From the cell containing the given text, extract its center point as (X, Y) coordinate. 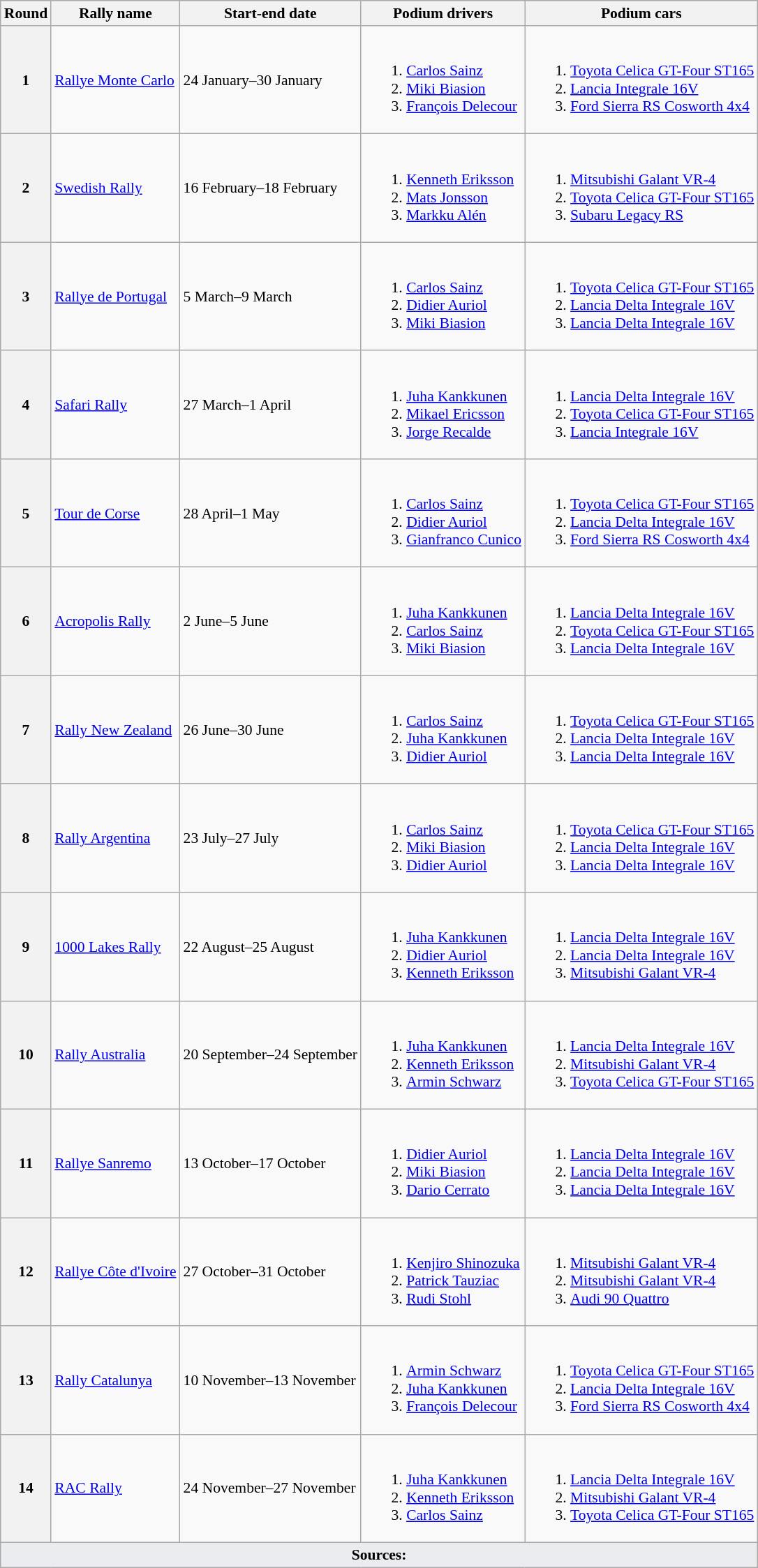
22 August–25 August (271, 946)
24 November–27 November (271, 1489)
13 October–17 October (271, 1164)
Start-end date (271, 13)
27 March–1 April (271, 405)
Rally Catalunya (115, 1380)
Sources: (380, 1555)
Carlos Sainz Juha Kankkunen Didier Auriol (443, 730)
2 June–5 June (271, 621)
24 January–30 January (271, 80)
Juha Kankkunen Didier Auriol Kenneth Eriksson (443, 946)
Acropolis Rally (115, 621)
10 (27, 1055)
Rally name (115, 13)
1000 Lakes Rally (115, 946)
14 (27, 1489)
5 (27, 514)
20 September–24 September (271, 1055)
RAC Rally (115, 1489)
Kenjiro Shinozuka Patrick Tauziac Rudi Stohl (443, 1271)
9 (27, 946)
Rallye Sanremo (115, 1164)
Carlos Sainz Didier Auriol Miki Biasion (443, 296)
6 (27, 621)
4 (27, 405)
7 (27, 730)
Didier Auriol Miki Biasion Dario Cerrato (443, 1164)
Carlos Sainz Miki Biasion François Delecour (443, 80)
12 (27, 1271)
Juha Kankkunen Kenneth Eriksson Carlos Sainz (443, 1489)
3 (27, 296)
Rallye Côte d'Ivoire (115, 1271)
Mitsubishi Galant VR-4Mitsubishi Galant VR-4Audi 90 Quattro (641, 1271)
Round (27, 13)
Safari Rally (115, 405)
Tour de Corse (115, 514)
Armin Schwarz Juha Kankkunen François Delecour (443, 1380)
2 (27, 188)
10 November–13 November (271, 1380)
11 (27, 1164)
Carlos Sainz Didier Auriol Gianfranco Cunico (443, 514)
Rally New Zealand (115, 730)
Podium drivers (443, 13)
13 (27, 1380)
27 October–31 October (271, 1271)
Juha Kankkunen Mikael Ericsson Jorge Recalde (443, 405)
Kenneth Eriksson Mats Jonsson Markku Alén (443, 188)
Podium cars (641, 13)
Lancia Delta Integrale 16VLancia Delta Integrale 16VLancia Delta Integrale 16V (641, 1164)
Mitsubishi Galant VR-4Toyota Celica GT-Four ST165Subaru Legacy RS (641, 188)
26 June–30 June (271, 730)
Toyota Celica GT-Four ST165Lancia Integrale 16VFord Sierra RS Cosworth 4x4 (641, 80)
Juha Kankkunen Carlos Sainz Miki Biasion (443, 621)
8 (27, 839)
28 April–1 May (271, 514)
Lancia Delta Integrale 16VToyota Celica GT-Four ST165Lancia Integrale 16V (641, 405)
Juha Kankkunen Kenneth Eriksson Armin Schwarz (443, 1055)
16 February–18 February (271, 188)
Carlos Sainz Miki Biasion Didier Auriol (443, 839)
5 March–9 March (271, 296)
Lancia Delta Integrale 16VToyota Celica GT-Four ST165Lancia Delta Integrale 16V (641, 621)
Rallye Monte Carlo (115, 80)
Rally Australia (115, 1055)
1 (27, 80)
Rallye de Portugal (115, 296)
Lancia Delta Integrale 16VLancia Delta Integrale 16VMitsubishi Galant VR-4 (641, 946)
Swedish Rally (115, 188)
23 July–27 July (271, 839)
Rally Argentina (115, 839)
